Detect which cell encompasses the target text, then output its (X, Y) center coordinate. 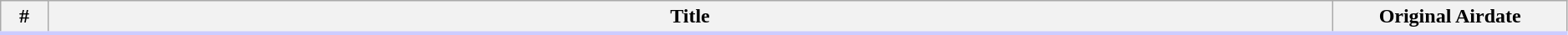
Original Airdate (1450, 17)
Title (690, 17)
# (24, 17)
